Return the [x, y] coordinate for the center point of the cell that contains the specified text.  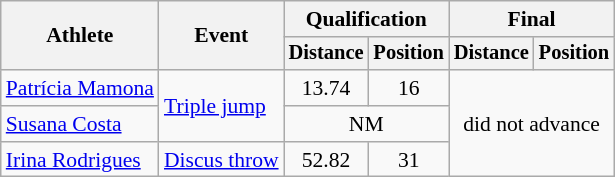
Triple jump [222, 106]
Event [222, 36]
Qualification [366, 19]
Susana Costa [80, 124]
16 [409, 88]
Patrícia Mamona [80, 88]
did not advance [532, 124]
NM [366, 124]
Final [532, 19]
Athlete [80, 36]
13.74 [326, 88]
